Capture the cell that displays the provided text and extract its (x, y) central coordinate. 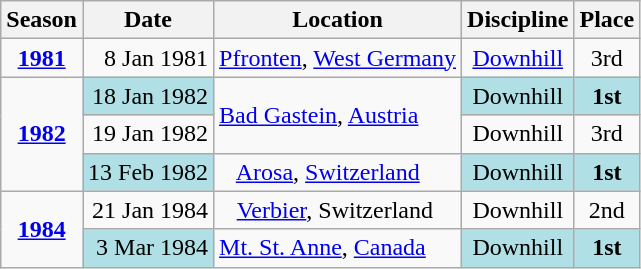
21 Jan 1984 (148, 210)
Discipline (518, 20)
2nd (607, 210)
1984 (42, 229)
13 Feb 1982 (148, 172)
1981 (42, 58)
Place (607, 20)
Location (338, 20)
Season (42, 20)
18 Jan 1982 (148, 96)
19 Jan 1982 (148, 134)
1982 (42, 134)
Date (148, 20)
Bad Gastein, Austria (338, 115)
Pfronten, West Germany (338, 58)
Arosa, Switzerland (338, 172)
Mt. St. Anne, Canada (338, 248)
8 Jan 1981 (148, 58)
3 Mar 1984 (148, 248)
Verbier, Switzerland (338, 210)
